Return (x, y) of the center of cell containing provided text 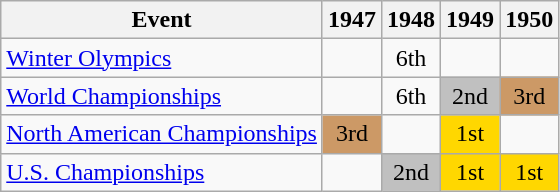
Event (162, 20)
1948 (412, 20)
U.S. Championships (162, 172)
Winter Olympics (162, 58)
1947 (352, 20)
North American Championships (162, 134)
1949 (470, 20)
1950 (530, 20)
World Championships (162, 96)
